Return [X, Y] of the center of cell containing provided text 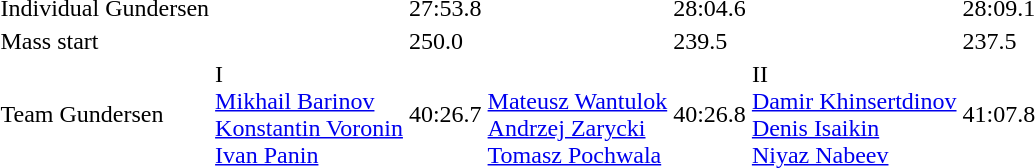
250.0 [445, 41]
239.5 [710, 41]
